Find where the given text appears and provide that cell's center as [x, y] coordinate. 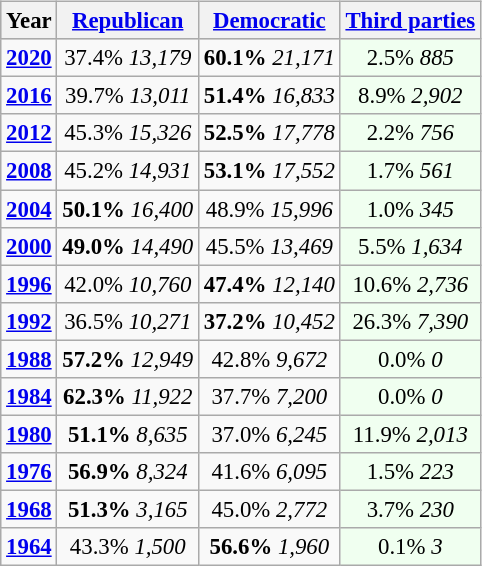
45.0% 2,772 [270, 509]
1992 [29, 321]
2008 [29, 171]
2016 [29, 96]
1.7% 561 [410, 171]
56.9% 8,324 [128, 472]
62.3% 11,922 [128, 396]
Democratic [270, 21]
Third parties [410, 21]
8.9% 2,902 [410, 96]
41.6% 6,095 [270, 472]
56.6% 1,960 [270, 547]
11.9% 2,013 [410, 434]
51.4% 16,833 [270, 96]
26.3% 7,390 [410, 321]
1988 [29, 359]
51.1% 8,635 [128, 434]
50.1% 16,400 [128, 209]
1.0% 345 [410, 209]
0.1% 3 [410, 547]
3.7% 230 [410, 509]
57.2% 12,949 [128, 359]
1964 [29, 547]
1996 [29, 284]
37.2% 10,452 [270, 321]
2004 [29, 209]
10.6% 2,736 [410, 284]
48.9% 15,996 [270, 209]
1968 [29, 509]
49.0% 14,490 [128, 246]
1976 [29, 472]
2.5% 885 [410, 58]
42.0% 10,760 [128, 284]
52.5% 17,778 [270, 133]
43.3% 1,500 [128, 547]
39.7% 13,011 [128, 96]
Republican [128, 21]
2020 [29, 58]
45.5% 13,469 [270, 246]
53.1% 17,552 [270, 171]
37.0% 6,245 [270, 434]
2000 [29, 246]
60.1% 21,171 [270, 58]
5.5% 1,634 [410, 246]
45.2% 14,931 [128, 171]
1980 [29, 434]
45.3% 15,326 [128, 133]
42.8% 9,672 [270, 359]
37.7% 7,200 [270, 396]
2012 [29, 133]
1984 [29, 396]
1.5% 223 [410, 472]
36.5% 10,271 [128, 321]
47.4% 12,140 [270, 284]
Year [29, 21]
37.4% 13,179 [128, 58]
2.2% 756 [410, 133]
51.3% 3,165 [128, 509]
